Scan for the cell matching the given text and deliver its (X, Y) coordinate at center. 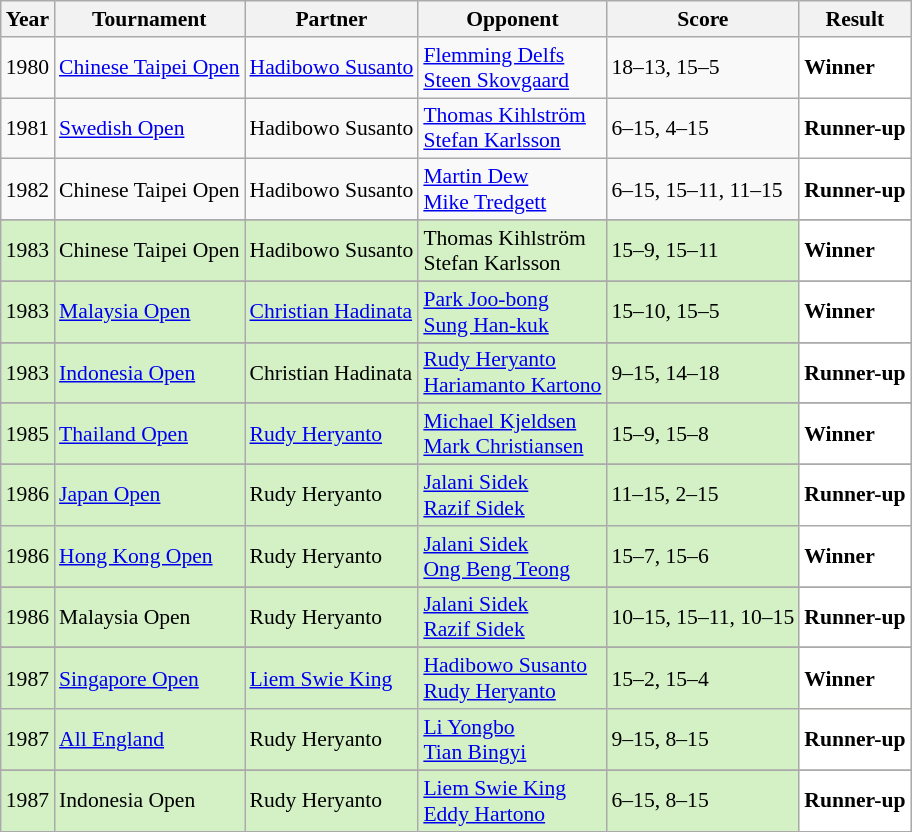
1982 (28, 190)
15–9, 15–11 (702, 250)
All England (149, 740)
Japan Open (149, 496)
9–15, 8–15 (702, 740)
Opponent (512, 19)
Martin Dew Mike Tredgett (512, 190)
10–15, 15–11, 10–15 (702, 618)
15–9, 15–8 (702, 434)
Hadibowo Susanto Rudy Heryanto (512, 678)
Li Yongbo Tian Bingyi (512, 740)
Swedish Open (149, 128)
Park Joo-bong Sung Han-kuk (512, 312)
Tournament (149, 19)
11–15, 2–15 (702, 496)
Jalani Sidek Ong Beng Teong (512, 556)
Flemming Delfs Steen Skovgaard (512, 68)
15–7, 15–6 (702, 556)
18–13, 15–5 (702, 68)
Liem Swie King Eddy Hartono (512, 800)
Michael Kjeldsen Mark Christiansen (512, 434)
Score (702, 19)
15–10, 15–5 (702, 312)
6–15, 4–15 (702, 128)
Thailand Open (149, 434)
Hong Kong Open (149, 556)
9–15, 14–18 (702, 372)
6–15, 15–11, 11–15 (702, 190)
1981 (28, 128)
Partner (331, 19)
Liem Swie King (331, 678)
1985 (28, 434)
15–2, 15–4 (702, 678)
1980 (28, 68)
Result (854, 19)
Rudy Heryanto Hariamanto Kartono (512, 372)
Singapore Open (149, 678)
Year (28, 19)
6–15, 8–15 (702, 800)
